Provide the (X, Y) coordinate of the cell's center where the given text is located.  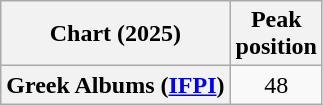
Greek Albums (IFPI) (116, 85)
Chart (2025) (116, 34)
Peakposition (276, 34)
48 (276, 85)
